Scan for the cell matching the given text and deliver its [x, y] coordinate at center. 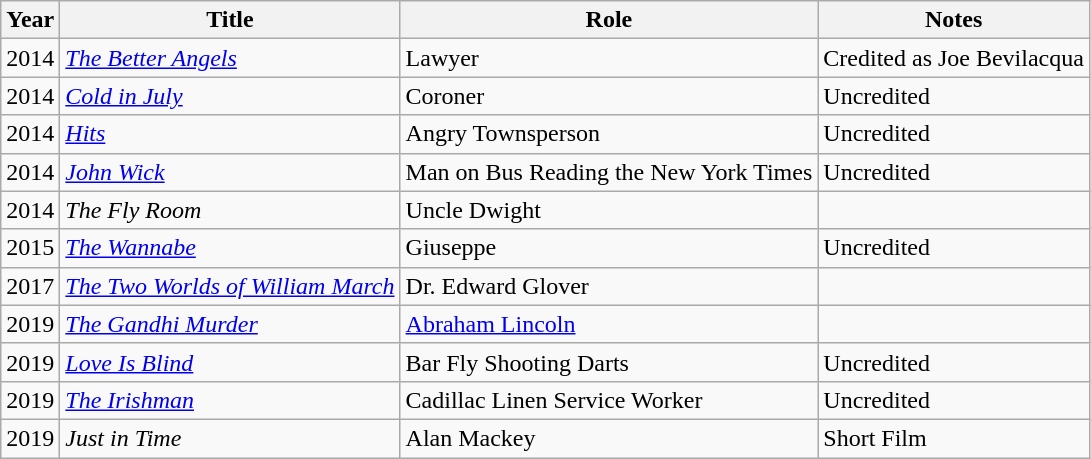
The Gandhi Murder [230, 324]
Giuseppe [609, 248]
Year [30, 20]
Hits [230, 134]
Angry Townsperson [609, 134]
Bar Fly Shooting Darts [609, 362]
The Better Angels [230, 58]
Alan Mackey [609, 438]
Notes [954, 20]
The Wannabe [230, 248]
Just in Time [230, 438]
Coroner [609, 96]
Title [230, 20]
Cold in July [230, 96]
Credited as Joe Bevilacqua [954, 58]
Lawyer [609, 58]
Uncle Dwight [609, 210]
Role [609, 20]
The Fly Room [230, 210]
2017 [30, 286]
Short Film [954, 438]
John Wick [230, 172]
2015 [30, 248]
The Irishman [230, 400]
The Two Worlds of William March [230, 286]
Man on Bus Reading the New York Times [609, 172]
Abraham Lincoln [609, 324]
Dr. Edward Glover [609, 286]
Love Is Blind [230, 362]
Cadillac Linen Service Worker [609, 400]
